Find where the given text appears and provide that cell's center as [x, y] coordinate. 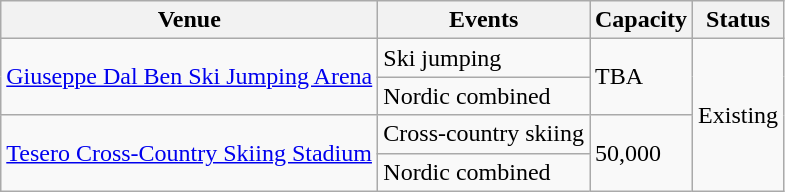
Events [484, 20]
50,000 [642, 153]
Ski jumping [484, 58]
Venue [190, 20]
Capacity [642, 20]
Giuseppe Dal Ben Ski Jumping Arena [190, 77]
Tesero Cross-Country Skiing Stadium [190, 153]
Existing [738, 115]
TBA [642, 77]
Status [738, 20]
Cross-country skiing [484, 134]
